Return [X, Y] of the center of cell containing provided text 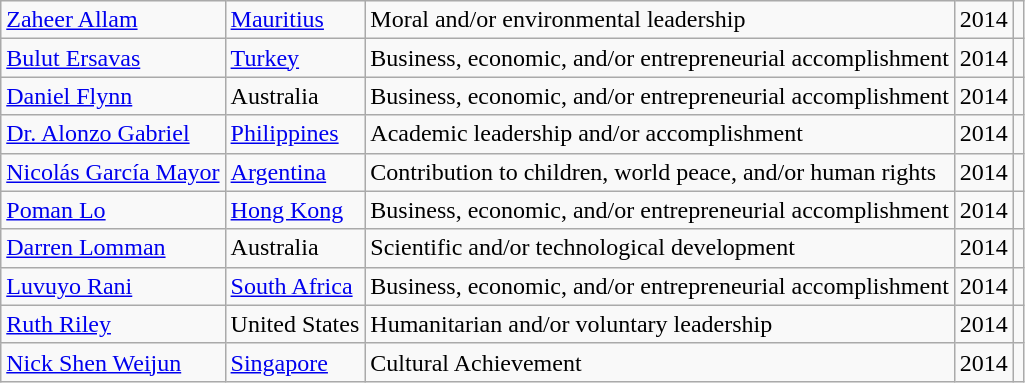
Scientific and/or technological development [660, 248]
Cultural Achievement [660, 362]
Philippines [295, 134]
Luvuyo Rani [113, 286]
Nick Shen Weijun [113, 362]
Academic leadership and/or accomplishment [660, 134]
Humanitarian and/or voluntary leadership [660, 324]
Hong Kong [295, 210]
Bulut Ersavas [113, 58]
Singapore [295, 362]
Contribution to children, world peace, and/or human rights [660, 172]
South Africa [295, 286]
Nicolás García Mayor [113, 172]
Darren Lomman [113, 248]
Zaheer Allam [113, 20]
Poman Lo [113, 210]
United States [295, 324]
Dr. Alonzo Gabriel [113, 134]
Turkey [295, 58]
Ruth Riley [113, 324]
Moral and/or environmental leadership [660, 20]
Argentina [295, 172]
Daniel Flynn [113, 96]
Mauritius [295, 20]
